Find where the given text appears and provide that cell's center as [x, y] coordinate. 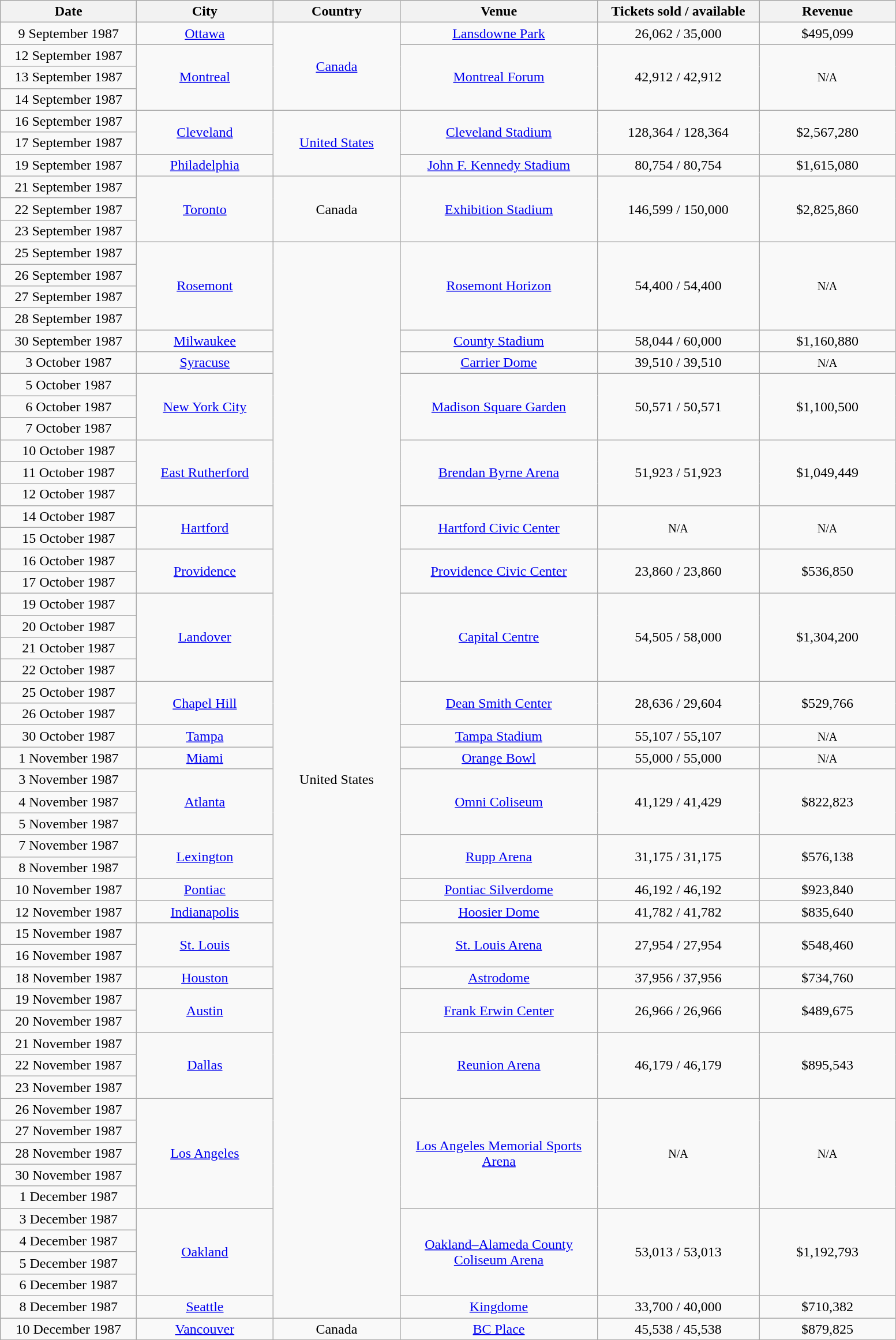
18 November 1987 [69, 978]
$576,138 [827, 857]
9 September 1987 [69, 33]
Tickets sold / available [678, 12]
Pontiac Silverdome [498, 889]
Oakland [205, 1252]
Tampa Stadium [498, 736]
Los Angeles [205, 1153]
Seattle [205, 1307]
Houston [205, 978]
54,505 / 58,000 [678, 637]
Revenue [827, 12]
53,013 / 53,013 [678, 1252]
$835,640 [827, 911]
19 September 1987 [69, 165]
$529,766 [827, 703]
$1,160,880 [827, 341]
East Rutherford [205, 472]
39,510 / 39,510 [678, 363]
21 October 1987 [69, 648]
Orange Bowl [498, 758]
26 November 1987 [69, 1109]
Hartford [205, 527]
Astrodome [498, 978]
Hoosier Dome [498, 911]
17 September 1987 [69, 143]
146,599 / 150,000 [678, 209]
John F. Kennedy Stadium [498, 165]
5 December 1987 [69, 1263]
31,175 / 31,175 [678, 857]
$2,567,280 [827, 132]
14 October 1987 [69, 516]
Venue [498, 12]
27 November 1987 [69, 1131]
19 October 1987 [69, 604]
Miami [205, 758]
Landover [205, 637]
Rosemont [205, 286]
3 November 1987 [69, 780]
55,107 / 55,107 [678, 736]
21 November 1987 [69, 1044]
12 November 1987 [69, 911]
42,912 / 42,912 [678, 77]
4 November 1987 [69, 802]
8 November 1987 [69, 868]
$489,675 [827, 1011]
Atlanta [205, 802]
Country [337, 12]
Rupp Arena [498, 857]
Pontiac [205, 889]
$495,099 [827, 33]
Dallas [205, 1065]
$879,825 [827, 1328]
26 October 1987 [69, 714]
Milwaukee [205, 341]
St. Louis [205, 944]
80,754 / 80,754 [678, 165]
13 September 1987 [69, 77]
$536,850 [827, 571]
Providence Civic Center [498, 571]
Montreal [205, 77]
Vancouver [205, 1328]
3 October 1987 [69, 363]
26 September 1987 [69, 275]
Montreal Forum [498, 77]
50,571 / 50,571 [678, 407]
23,860 / 23,860 [678, 571]
46,192 / 46,192 [678, 889]
$1,615,080 [827, 165]
58,044 / 60,000 [678, 341]
15 November 1987 [69, 933]
28,636 / 29,604 [678, 703]
New York City [205, 407]
Chapel Hill [205, 703]
8 December 1987 [69, 1307]
6 October 1987 [69, 407]
Brendan Byrne Arena [498, 472]
128,364 / 128,364 [678, 132]
Omni Coliseum [498, 802]
Kingdome [498, 1307]
Cleveland [205, 132]
Austin [205, 1011]
22 November 1987 [69, 1065]
$822,823 [827, 802]
14 September 1987 [69, 99]
23 September 1987 [69, 231]
27 September 1987 [69, 297]
26,062 / 35,000 [678, 33]
Rosemont Horizon [498, 286]
30 October 1987 [69, 736]
26,966 / 26,966 [678, 1011]
10 November 1987 [69, 889]
5 October 1987 [69, 385]
22 September 1987 [69, 209]
21 September 1987 [69, 187]
Ottawa [205, 33]
Syracuse [205, 363]
$548,460 [827, 944]
28 September 1987 [69, 319]
51,923 / 51,923 [678, 472]
3 December 1987 [69, 1219]
Lansdowne Park [498, 33]
$1,049,449 [827, 472]
10 December 1987 [69, 1328]
27,954 / 27,954 [678, 944]
1 November 1987 [69, 758]
6 December 1987 [69, 1285]
30 September 1987 [69, 341]
$1,304,200 [827, 637]
$710,382 [827, 1307]
23 November 1987 [69, 1087]
Carrier Dome [498, 363]
12 September 1987 [69, 55]
Date [69, 12]
$2,825,860 [827, 209]
$1,100,500 [827, 407]
28 November 1987 [69, 1153]
Philadelphia [205, 165]
12 October 1987 [69, 494]
20 October 1987 [69, 626]
16 October 1987 [69, 560]
7 November 1987 [69, 846]
4 December 1987 [69, 1241]
37,956 / 37,956 [678, 978]
46,179 / 46,179 [678, 1065]
25 October 1987 [69, 692]
$1,192,793 [827, 1252]
20 November 1987 [69, 1022]
Hartford Civic Center [498, 527]
15 October 1987 [69, 538]
30 November 1987 [69, 1175]
Reunion Arena [498, 1065]
11 October 1987 [69, 472]
45,538 / 45,538 [678, 1328]
City [205, 12]
Madison Square Garden [498, 407]
54,400 / 54,400 [678, 286]
St. Louis Arena [498, 944]
Exhibition Stadium [498, 209]
Toronto [205, 209]
Oakland–Alameda County Coliseum Arena [498, 1252]
Cleveland Stadium [498, 132]
1 December 1987 [69, 1197]
25 September 1987 [69, 253]
Capital Centre [498, 637]
17 October 1987 [69, 582]
Lexington [205, 857]
33,700 / 40,000 [678, 1307]
$895,543 [827, 1065]
7 October 1987 [69, 429]
16 September 1987 [69, 121]
Los Angeles Memorial Sports Arena [498, 1153]
55,000 / 55,000 [678, 758]
19 November 1987 [69, 1000]
Providence [205, 571]
41,782 / 41,782 [678, 911]
5 November 1987 [69, 824]
$923,840 [827, 889]
BC Place [498, 1328]
10 October 1987 [69, 451]
Tampa [205, 736]
22 October 1987 [69, 670]
41,129 / 41,429 [678, 802]
$734,760 [827, 978]
Frank Erwin Center [498, 1011]
16 November 1987 [69, 955]
County Stadium [498, 341]
Indianapolis [205, 911]
Dean Smith Center [498, 703]
